Locate the cell with the specified text and output its (X, Y) center coordinate. 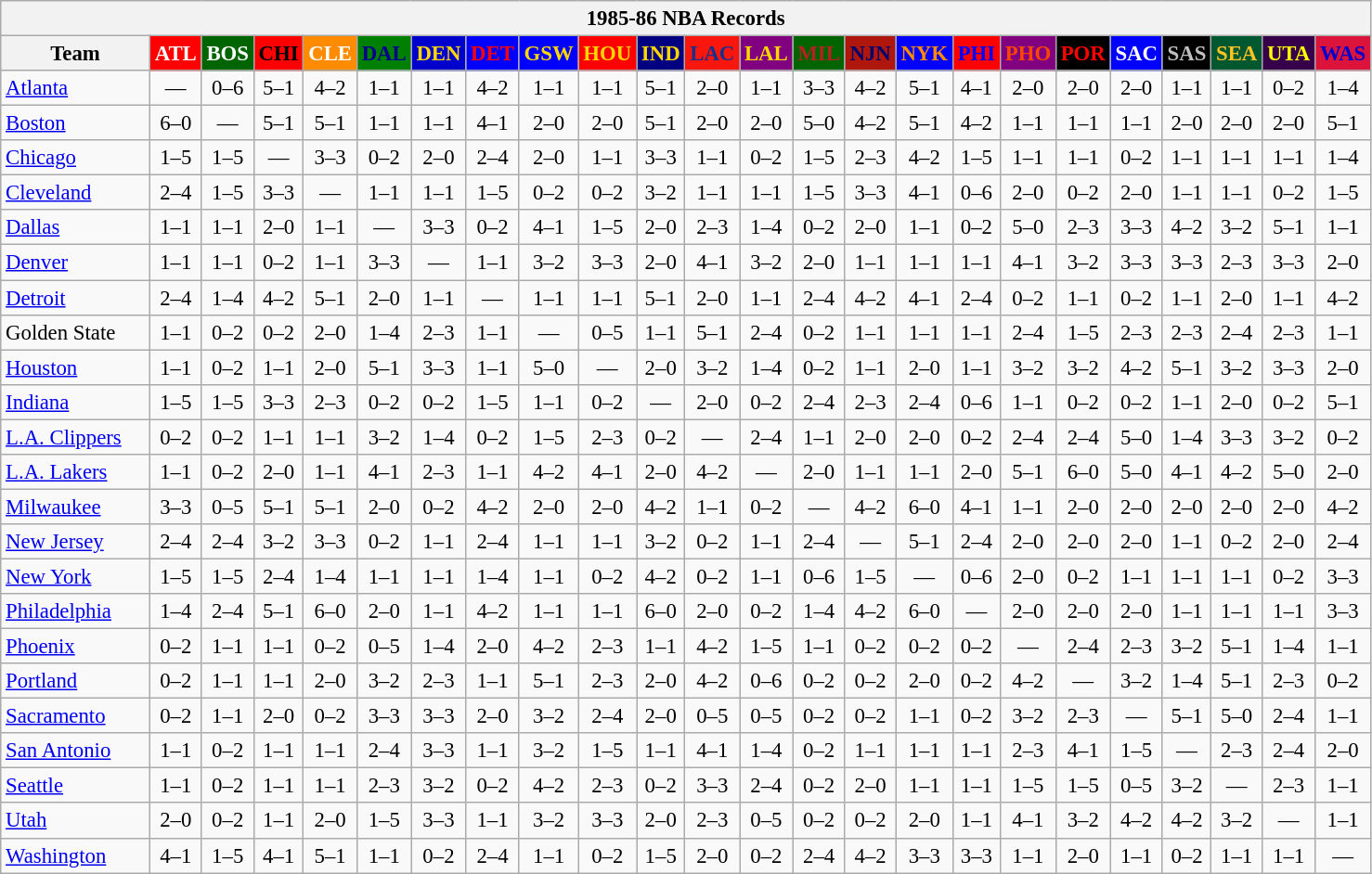
PHO (1028, 54)
Washington (76, 855)
1985-86 NBA Records (686, 19)
New Jersey (76, 542)
Atlanta (76, 88)
Houston (76, 367)
SAC (1136, 54)
Phoenix (76, 647)
LAL (767, 54)
CLE (330, 54)
NYK (925, 54)
CHI (278, 54)
MIL (819, 54)
Portland (76, 681)
San Antonio (76, 751)
LAC (713, 54)
WAS (1343, 54)
New York (76, 576)
GSW (549, 54)
Utah (76, 821)
L.A. Lakers (76, 472)
L.A. Clippers (76, 437)
SAS (1186, 54)
Team (76, 54)
Detroit (76, 298)
Indiana (76, 402)
Milwaukee (76, 507)
ATL (175, 54)
Philadelphia (76, 611)
UTA (1288, 54)
NJN (871, 54)
Chicago (76, 158)
Boston (76, 123)
Golden State (76, 332)
HOU (607, 54)
Dallas (76, 227)
Denver (76, 263)
SEA (1236, 54)
DAL (384, 54)
DET (492, 54)
POR (1082, 54)
Seattle (76, 786)
Sacramento (76, 716)
PHI (977, 54)
IND (661, 54)
Cleveland (76, 193)
DEN (438, 54)
BOS (227, 54)
